Extract the [X, Y] coordinate from the center of the cell holding the provided text.  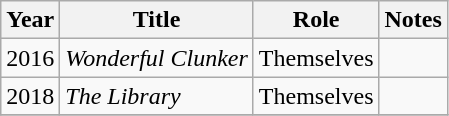
Notes [413, 20]
The Library [157, 96]
2016 [30, 58]
Wonderful Clunker [157, 58]
2018 [30, 96]
Title [157, 20]
Role [316, 20]
Year [30, 20]
